Return the (X, Y) coordinate for the center point of the cell that contains the specified text.  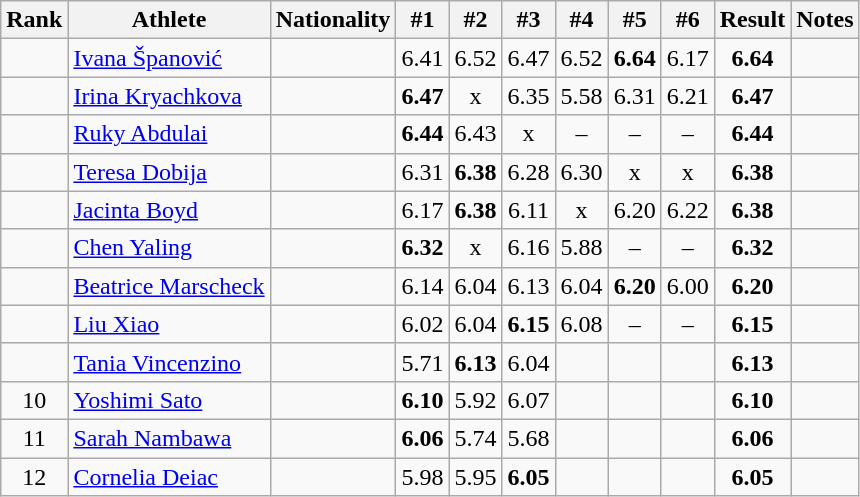
6.02 (422, 324)
#1 (422, 20)
5.68 (528, 438)
6.16 (528, 248)
6.41 (422, 58)
5.88 (582, 248)
5.92 (476, 400)
Tania Vincenzino (169, 362)
6.08 (582, 324)
Athlete (169, 20)
Result (752, 20)
6.28 (528, 172)
12 (34, 477)
10 (34, 400)
#5 (634, 20)
6.30 (582, 172)
#3 (528, 20)
Sarah Nambawa (169, 438)
Nationality (333, 20)
Yoshimi Sato (169, 400)
6.00 (688, 286)
6.21 (688, 96)
Liu Xiao (169, 324)
Notes (825, 20)
Chen Yaling (169, 248)
6.22 (688, 210)
Ivana Španović (169, 58)
#6 (688, 20)
5.71 (422, 362)
5.98 (422, 477)
11 (34, 438)
5.95 (476, 477)
6.35 (528, 96)
6.14 (422, 286)
Teresa Dobija (169, 172)
#4 (582, 20)
5.58 (582, 96)
#2 (476, 20)
Ruky Abdulai (169, 134)
5.74 (476, 438)
Beatrice Marscheck (169, 286)
6.43 (476, 134)
6.07 (528, 400)
Jacinta Boyd (169, 210)
6.11 (528, 210)
Rank (34, 20)
Cornelia Deiac (169, 477)
Irina Kryachkova (169, 96)
